Search for the cell housing the specified text and yield its [X, Y] center coordinate. 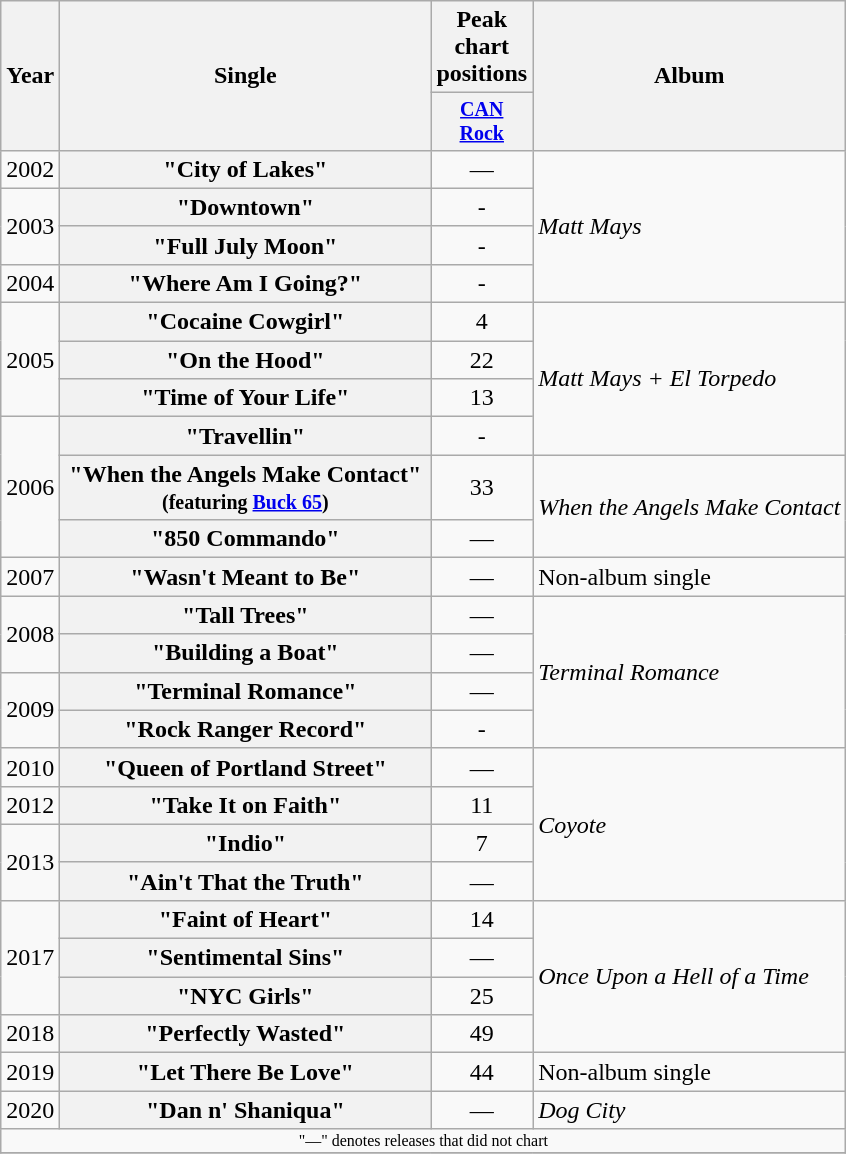
Year [30, 76]
Peak chartpositions [482, 47]
"Faint of Heart" [246, 919]
Once Upon a Hell of a Time [690, 976]
2018 [30, 1034]
"Travellin" [246, 436]
CANRock [482, 122]
"Where Am I Going?" [246, 283]
"Sentimental Sins" [246, 958]
2002 [30, 169]
2003 [30, 226]
Terminal Romance [690, 672]
"Queen of Portland Street" [246, 767]
"City of Lakes" [246, 169]
"850 Commando" [246, 539]
2008 [30, 634]
"Cocaine Cowgirl" [246, 322]
2017 [30, 957]
44 [482, 1072]
2020 [30, 1110]
"Indio" [246, 843]
"Dan n' Shaniqua" [246, 1110]
2004 [30, 283]
Matt Mays + El Torpedo [690, 379]
25 [482, 996]
2012 [30, 805]
"Terminal Romance" [246, 691]
"Downtown" [246, 207]
"When the Angels Make Contact" (featuring Buck 65) [246, 488]
33 [482, 488]
Single [246, 76]
"Building a Boat" [246, 653]
Matt Mays [690, 226]
"Rock Ranger Record" [246, 729]
2013 [30, 862]
Coyote [690, 824]
4 [482, 322]
2019 [30, 1072]
"Take It on Faith" [246, 805]
Dog City [690, 1110]
"NYC Girls" [246, 996]
2009 [30, 710]
Album [690, 76]
"Full July Moon" [246, 245]
"Ain't That the Truth" [246, 881]
"Perfectly Wasted" [246, 1034]
13 [482, 398]
11 [482, 805]
2010 [30, 767]
"Time of Your Life" [246, 398]
2006 [30, 488]
"Wasn't Meant to Be" [246, 577]
7 [482, 843]
22 [482, 360]
49 [482, 1034]
2007 [30, 577]
"—" denotes releases that did not chart [424, 1141]
"Let There Be Love" [246, 1072]
"Tall Trees" [246, 615]
"On the Hood" [246, 360]
14 [482, 919]
When the Angels Make Contact [690, 506]
2005 [30, 360]
